Scan for the cell matching the given text and deliver its [x, y] coordinate at center. 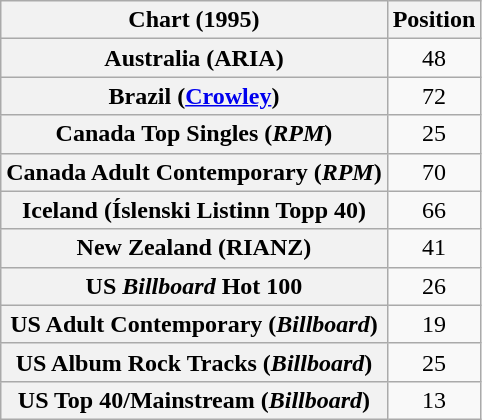
US Top 40/Mainstream (Billboard) [194, 400]
Canada Adult Contemporary (RPM) [194, 172]
70 [434, 172]
13 [434, 400]
Iceland (Íslenski Listinn Topp 40) [194, 210]
Brazil (Crowley) [194, 96]
Canada Top Singles (RPM) [194, 134]
Chart (1995) [194, 20]
Position [434, 20]
66 [434, 210]
48 [434, 58]
US Adult Contemporary (Billboard) [194, 324]
19 [434, 324]
US Album Rock Tracks (Billboard) [194, 362]
New Zealand (RIANZ) [194, 248]
Australia (ARIA) [194, 58]
41 [434, 248]
72 [434, 96]
US Billboard Hot 100 [194, 286]
26 [434, 286]
